For the text-containing cell, return its midpoint in [X, Y] coordinate format. 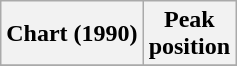
Chart (1990) [72, 34]
Peakposition [189, 34]
